Search for the cell housing the specified text and yield its (X, Y) center coordinate. 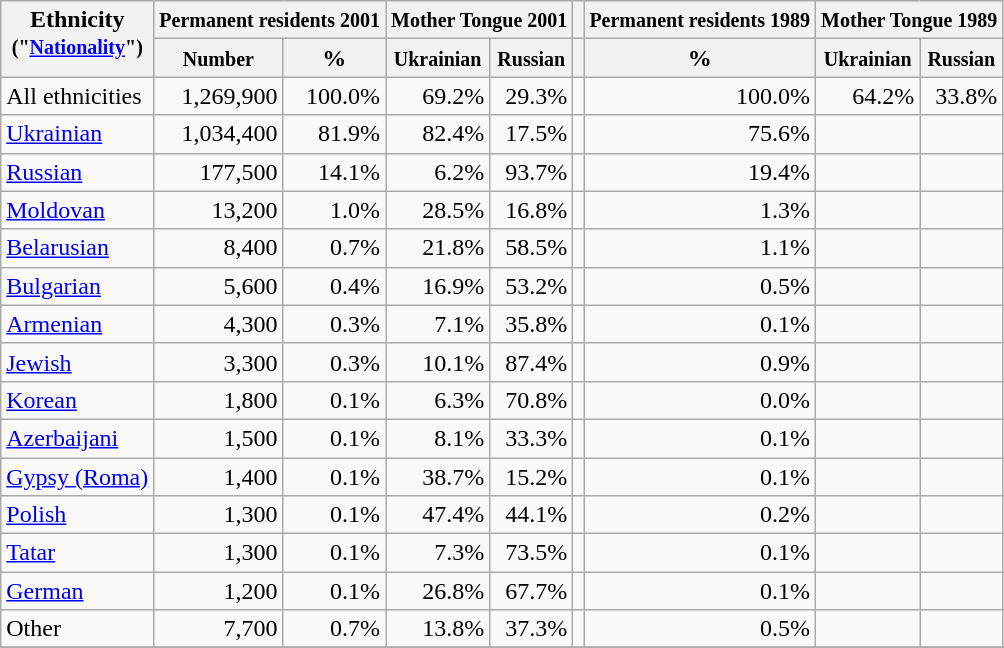
Polish (78, 515)
33.3% (532, 438)
Tatar (78, 553)
35.8% (532, 324)
70.8% (532, 400)
16.8% (532, 210)
7.3% (438, 553)
75.6% (700, 134)
Mother Tongue 2001 (480, 20)
Permanent residents 2001 (270, 20)
Moldovan (78, 210)
0.9% (700, 362)
87.4% (532, 362)
1,500 (218, 438)
Armenian (78, 324)
Jewish (78, 362)
1,800 (218, 400)
16.9% (438, 286)
4,300 (218, 324)
German (78, 591)
1,200 (218, 591)
47.4% (438, 515)
10.1% (438, 362)
Mother Tongue 1989 (910, 20)
1,034,400 (218, 134)
37.3% (532, 629)
38.7% (438, 477)
44.1% (532, 515)
8,400 (218, 248)
17.5% (532, 134)
0.0% (700, 400)
14.1% (334, 172)
8.1% (438, 438)
177,500 (218, 172)
33.8% (962, 96)
Korean (78, 400)
26.8% (438, 591)
Other (78, 629)
67.7% (532, 591)
7,700 (218, 629)
64.2% (868, 96)
93.7% (532, 172)
1.1% (700, 248)
29.3% (532, 96)
82.4% (438, 134)
13,200 (218, 210)
Ethnicity("Nationality") (78, 39)
81.9% (334, 134)
0.2% (700, 515)
0.4% (334, 286)
13.8% (438, 629)
3,300 (218, 362)
1,269,900 (218, 96)
Permanent residents 1989 (700, 20)
Number (218, 58)
69.2% (438, 96)
Azerbaijani (78, 438)
28.5% (438, 210)
All ethnicities (78, 96)
1.0% (334, 210)
1.3% (700, 210)
6.2% (438, 172)
5,600 (218, 286)
53.2% (532, 286)
7.1% (438, 324)
6.3% (438, 400)
15.2% (532, 477)
19.4% (700, 172)
Bulgarian (78, 286)
73.5% (532, 553)
21.8% (438, 248)
Gypsy (Roma) (78, 477)
Belarusian (78, 248)
1,400 (218, 477)
58.5% (532, 248)
